Locate the cell with the specified text and output its [x, y] center coordinate. 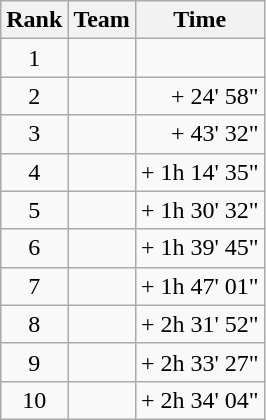
1 [34, 58]
Time [200, 20]
3 [34, 134]
+ 2h 34' 04" [200, 400]
+ 2h 31' 52" [200, 324]
10 [34, 400]
+ 24' 58" [200, 96]
Team [102, 20]
+ 1h 47' 01" [200, 286]
+ 1h 30' 32" [200, 210]
+ 1h 14' 35" [200, 172]
7 [34, 286]
2 [34, 96]
Rank [34, 20]
+ 2h 33' 27" [200, 362]
+ 1h 39' 45" [200, 248]
4 [34, 172]
5 [34, 210]
+ 43' 32" [200, 134]
9 [34, 362]
8 [34, 324]
6 [34, 248]
